Identify which cell holds the provided text, then report its [x, y] central coordinate. 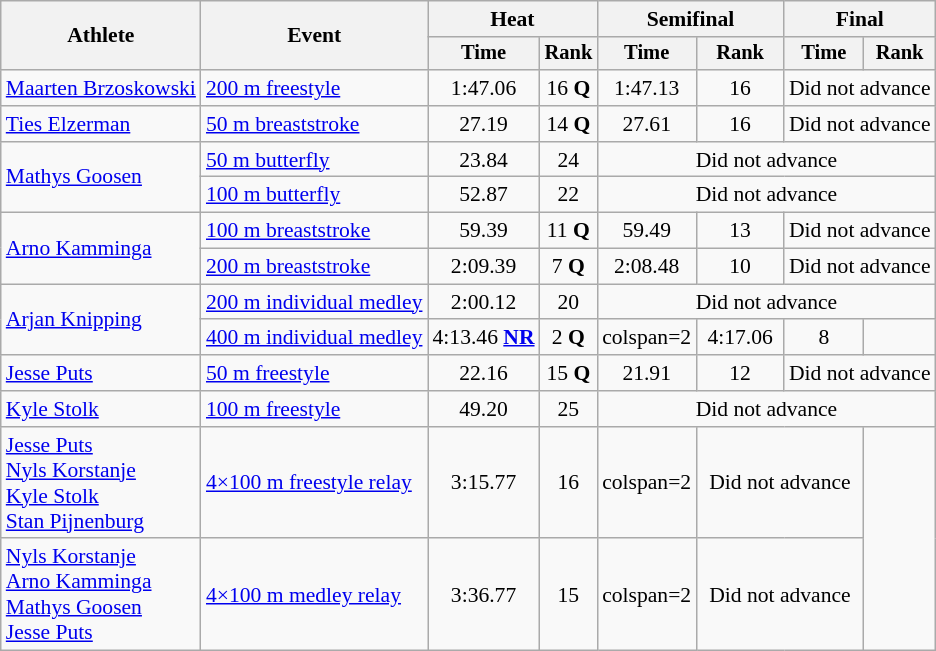
200 m breaststroke [314, 267]
3:15.77 [484, 483]
Nyls KorstanjeArno KammingaMathys GoosenJesse Puts [101, 595]
100 m butterfly [314, 195]
22.16 [484, 373]
200 m individual medley [314, 302]
Athlete [101, 36]
24 [569, 160]
1:47.13 [646, 88]
4×100 m freestyle relay [314, 483]
15 [569, 595]
Jesse PutsNyls KorstanjeKyle StolkStan Pijnenburg [101, 483]
7 Q [569, 267]
50 m breaststroke [314, 124]
200 m freestyle [314, 88]
100 m breaststroke [314, 231]
2:00.12 [484, 302]
50 m freestyle [314, 373]
100 m freestyle [314, 409]
14 Q [569, 124]
10 [740, 267]
15 Q [569, 373]
25 [569, 409]
49.20 [484, 409]
Arjan Knipping [101, 320]
8 [824, 338]
21.91 [646, 373]
12 [740, 373]
27.61 [646, 124]
23.84 [484, 160]
20 [569, 302]
2 Q [569, 338]
59.49 [646, 231]
2:09.39 [484, 267]
4×100 m medley relay [314, 595]
Kyle Stolk [101, 409]
Semifinal [690, 19]
11 Q [569, 231]
16 Q [569, 88]
4:13.46 NR [484, 338]
59.39 [484, 231]
Final [860, 19]
Maarten Brzoskowski [101, 88]
Ties Elzerman [101, 124]
Event [314, 36]
400 m individual medley [314, 338]
3:36.77 [484, 595]
Mathys Goosen [101, 178]
Jesse Puts [101, 373]
Arno Kamminga [101, 248]
22 [569, 195]
Heat [513, 19]
2:08.48 [646, 267]
13 [740, 231]
52.87 [484, 195]
4:17.06 [740, 338]
27.19 [484, 124]
1:47.06 [484, 88]
50 m butterfly [314, 160]
